Provide the [x, y] coordinate of the cell's center where the given text is located.  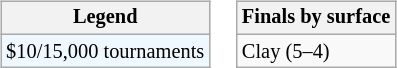
Finals by surface [316, 18]
$10/15,000 tournaments [105, 51]
Legend [105, 18]
Clay (5–4) [316, 51]
